Pinpoint the cell where the given text exists, returning its (X, Y) midpoint coordinate. 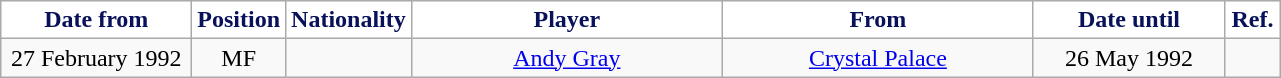
Date from (96, 20)
Position (239, 20)
MF (239, 58)
Andy Gray (566, 58)
Ref. (1252, 20)
Date until (1128, 20)
Crystal Palace (878, 58)
Player (566, 20)
Nationality (349, 20)
27 February 1992 (96, 58)
From (878, 20)
26 May 1992 (1128, 58)
